Capture the cell that displays the provided text and extract its (X, Y) central coordinate. 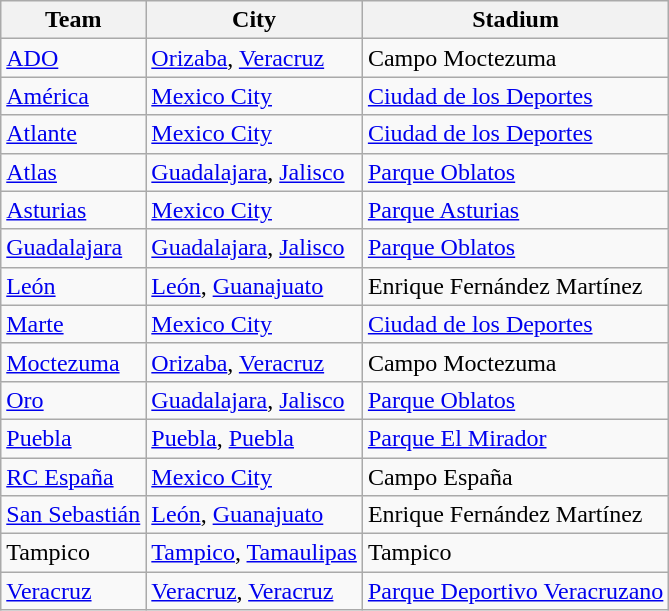
Parque El Mirador (516, 438)
San Sebastián (74, 515)
Asturias (74, 210)
Moctezuma (74, 362)
Veracruz, Veracruz (254, 591)
Team (74, 20)
ADO (74, 58)
América (74, 96)
Marte (74, 324)
City (254, 20)
Oro (74, 400)
RC España (74, 477)
Parque Asturias (516, 210)
Puebla, Puebla (254, 438)
Atlante (74, 134)
Atlas (74, 172)
Guadalajara (74, 248)
León (74, 286)
Puebla (74, 438)
Campo España (516, 477)
Parque Deportivo Veracruzano (516, 591)
Stadium (516, 20)
Veracruz (74, 591)
Tampico, Tamaulipas (254, 553)
